Provide the [X, Y] coordinate of the cell's center where the given text is located.  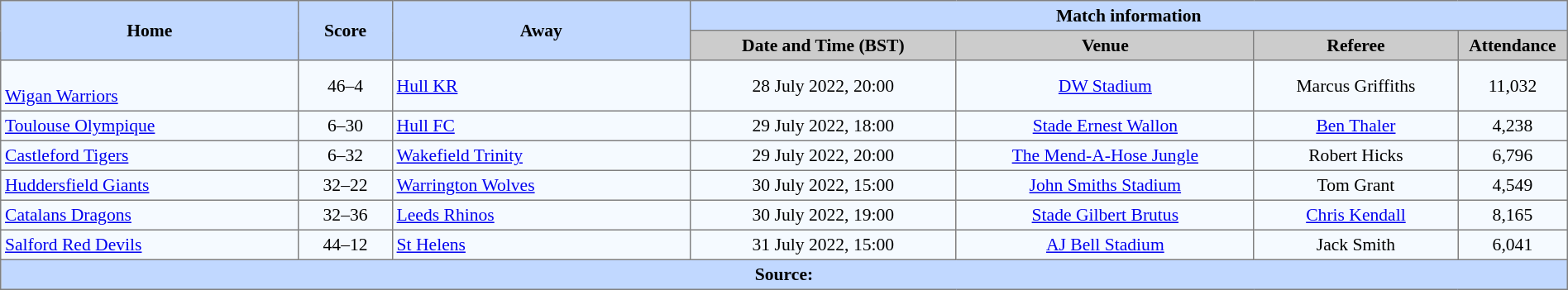
44–12 [346, 245]
32–36 [346, 215]
Date and Time (BST) [823, 45]
Hull FC [541, 126]
28 July 2022, 20:00 [823, 86]
32–22 [346, 185]
DW Stadium [1105, 86]
6–32 [346, 155]
11,032 [1513, 86]
Hull KR [541, 86]
30 July 2022, 19:00 [823, 215]
The Mend-A-Hose Jungle [1105, 155]
29 July 2022, 18:00 [823, 126]
St Helens [541, 245]
30 July 2022, 15:00 [823, 185]
Chris Kendall [1355, 215]
4,238 [1513, 126]
Stade Gilbert Brutus [1105, 215]
6,041 [1513, 245]
Warrington Wolves [541, 185]
Away [541, 31]
29 July 2022, 20:00 [823, 155]
Stade Ernest Wallon [1105, 126]
Score [346, 31]
Castleford Tigers [150, 155]
Leeds Rhinos [541, 215]
Venue [1105, 45]
Home [150, 31]
Ben Thaler [1355, 126]
AJ Bell Stadium [1105, 245]
Jack Smith [1355, 245]
Toulouse Olympique [150, 126]
Wakefield Trinity [541, 155]
8,165 [1513, 215]
46–4 [346, 86]
Source: [784, 274]
Referee [1355, 45]
Catalans Dragons [150, 215]
Tom Grant [1355, 185]
6,796 [1513, 155]
Wigan Warriors [150, 86]
Salford Red Devils [150, 245]
Marcus Griffiths [1355, 86]
Attendance [1513, 45]
Robert Hicks [1355, 155]
Match information [1128, 16]
Huddersfield Giants [150, 185]
6–30 [346, 126]
John Smiths Stadium [1105, 185]
31 July 2022, 15:00 [823, 245]
4,549 [1513, 185]
